Determine the (x, y) coordinate at the center of the cell enclosing the given text.  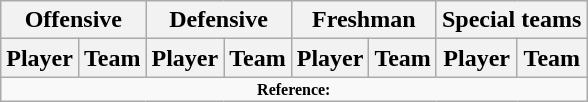
Defensive (218, 20)
Reference: (294, 89)
Special teams (511, 20)
Offensive (74, 20)
Freshman (364, 20)
